Capture the cell that displays the provided text and extract its (x, y) central coordinate. 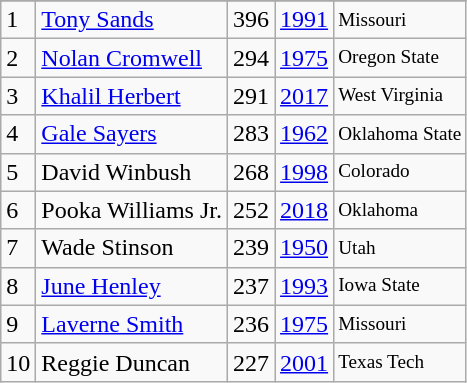
Nolan Cromwell (132, 58)
1998 (304, 172)
2 (18, 58)
236 (250, 324)
283 (250, 134)
294 (250, 58)
2018 (304, 210)
1991 (304, 20)
Khalil Herbert (132, 96)
June Henley (132, 286)
Texas Tech (400, 362)
6 (18, 210)
3 (18, 96)
West Virginia (400, 96)
Gale Sayers (132, 134)
Pooka Williams Jr. (132, 210)
Tony Sands (132, 20)
Colorado (400, 172)
Oklahoma (400, 210)
Laverne Smith (132, 324)
Oregon State (400, 58)
5 (18, 172)
Utah (400, 248)
Iowa State (400, 286)
237 (250, 286)
1993 (304, 286)
Wade Stinson (132, 248)
David Winbush (132, 172)
396 (250, 20)
268 (250, 172)
9 (18, 324)
Oklahoma State (400, 134)
291 (250, 96)
2017 (304, 96)
7 (18, 248)
1962 (304, 134)
Reggie Duncan (132, 362)
1950 (304, 248)
2001 (304, 362)
252 (250, 210)
239 (250, 248)
227 (250, 362)
8 (18, 286)
4 (18, 134)
1 (18, 20)
10 (18, 362)
